Search for the cell housing the specified text and yield its (x, y) center coordinate. 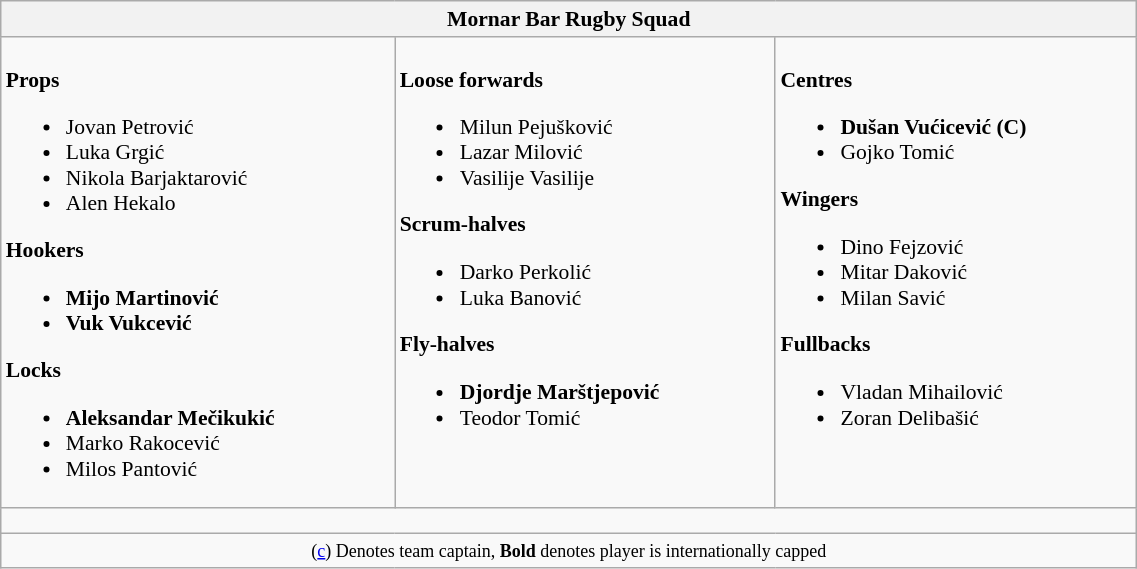
(c) Denotes team captain, Bold denotes player is internationally capped (569, 551)
Loose forwardsMilun PejuškovićLazar MilovićVasilije VasilijeScrum-halvesDarko PerkolićLuka BanovićFly-halvesDjordje MarštjepovićTeodor Tomić (586, 272)
PropsJovan PetrovićLuka GrgićNikola BarjaktarovićAlen HekaloHookersMijo MartinovićVuk VukcevićLocksAleksandar Mečikukić Marko RakocevićMilos Pantović (198, 272)
Mornar Bar Rugby Squad (569, 19)
CentresDušan Vućicević (C)Gojko TomićWingersDino FejzovićMitar DakovićMilan SavićFullbacksVladan MihailovićZoran Delibašić (956, 272)
